Provide the [x, y] coordinate of the cell's center where the given text is located.  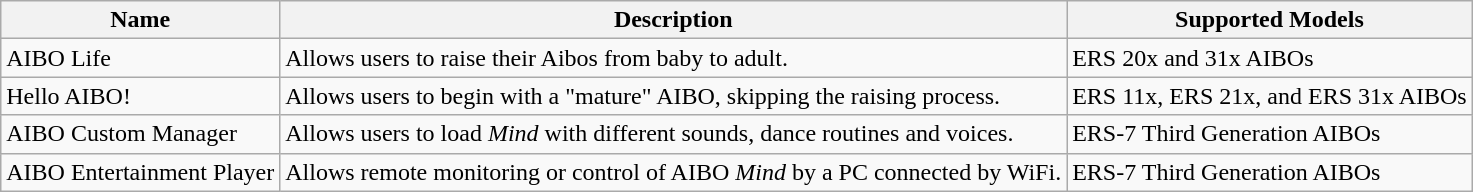
ERS 20x and 31x AIBOs [1270, 58]
Hello AIBO! [140, 96]
Supported Models [1270, 20]
Allows remote monitoring or control of AIBO Mind by a PC connected by WiFi. [674, 172]
Name [140, 20]
AIBO Custom Manager [140, 134]
Allows users to raise their Aibos from baby to adult. [674, 58]
Allows users to begin with a "mature" AIBO, skipping the raising process. [674, 96]
Description [674, 20]
Allows users to load Mind with different sounds, dance routines and voices. [674, 134]
ERS 11x, ERS 21x, and ERS 31x AIBOs [1270, 96]
AIBO Life [140, 58]
AIBO Entertainment Player [140, 172]
